Scan for the cell matching the given text and deliver its [X, Y] coordinate at center. 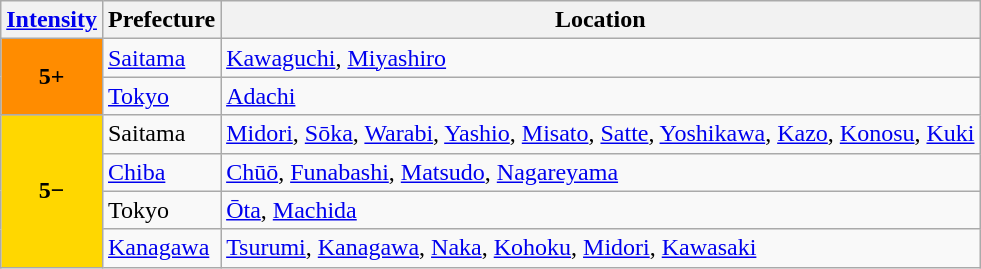
Prefecture [161, 20]
Intensity [52, 20]
Kanagawa [161, 248]
Chūō, Funabashi, Matsudo, Nagareyama [600, 172]
5+ [52, 77]
Ōta, Machida [600, 210]
Kawaguchi, Miyashiro [600, 58]
Midori, Sōka, Warabi, Yashio, Misato, Satte, Yoshikawa, Kazo, Konosu, Kuki [600, 134]
Adachi [600, 96]
Location [600, 20]
Chiba [161, 172]
Tsurumi, Kanagawa, Naka, Kohoku, Midori, Kawasaki [600, 248]
5− [52, 191]
